Search for the cell housing the specified text and yield its [X, Y] center coordinate. 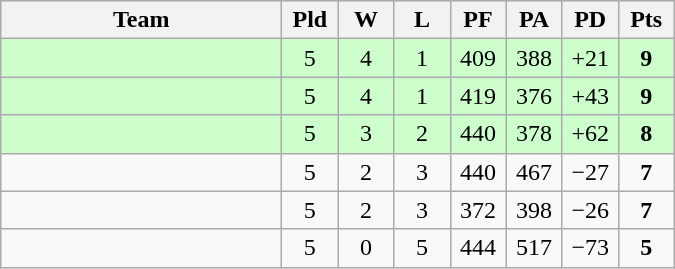
−73 [590, 248]
372 [478, 210]
+21 [590, 58]
PF [478, 20]
Team [142, 20]
+62 [590, 134]
8 [646, 134]
444 [478, 248]
Pts [646, 20]
−27 [590, 172]
409 [478, 58]
W [366, 20]
PA [534, 20]
378 [534, 134]
398 [534, 210]
L [422, 20]
517 [534, 248]
376 [534, 96]
419 [478, 96]
+43 [590, 96]
Pld [310, 20]
0 [366, 248]
PD [590, 20]
467 [534, 172]
388 [534, 58]
−26 [590, 210]
